Identify which cell holds the provided text, then report its (x, y) central coordinate. 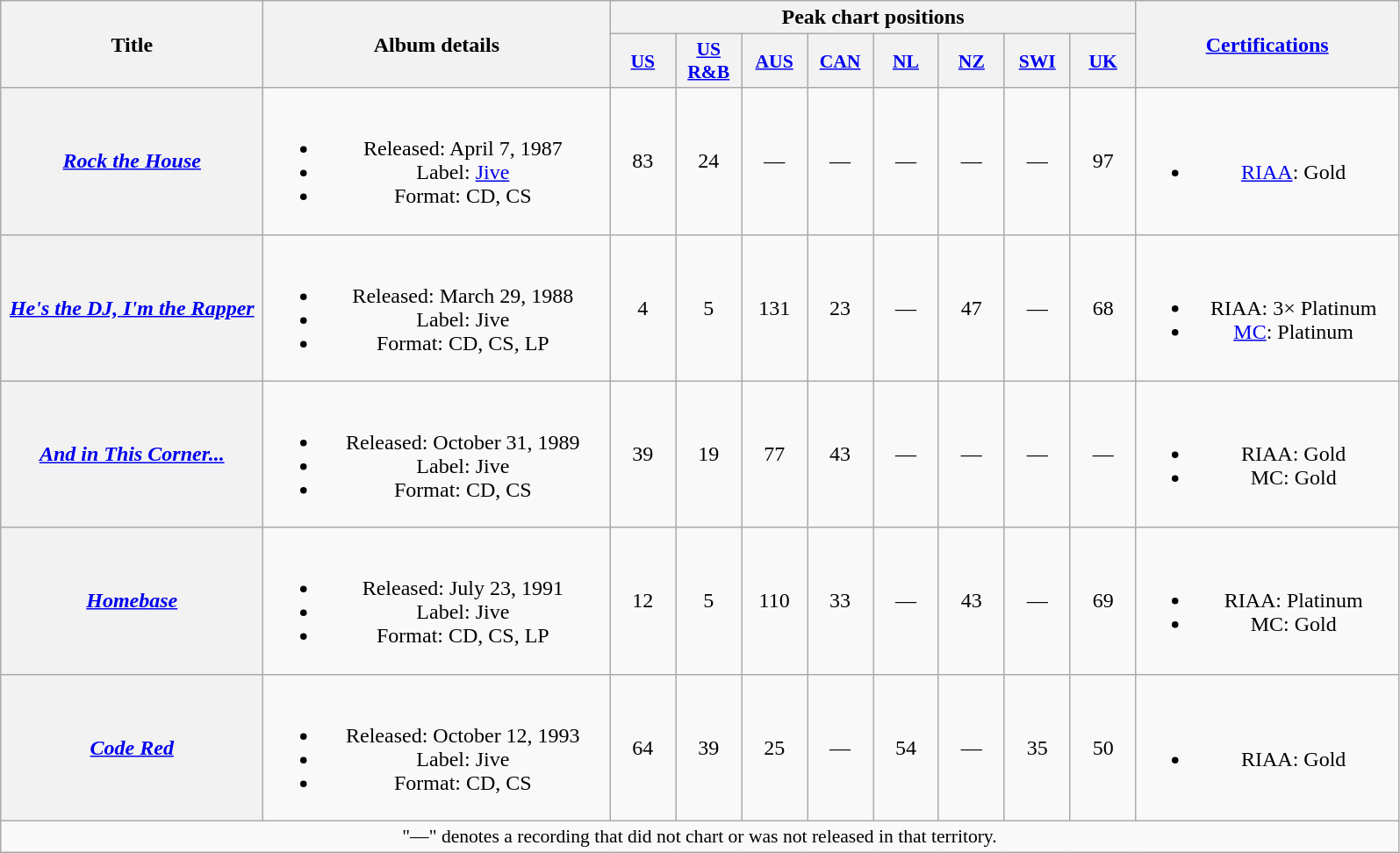
Released: July 23, 1991Label: JiveFormat: CD, CS, LP (437, 600)
23 (841, 307)
"—" denotes a recording that did not chart or was not released in that territory. (700, 836)
Rock the House (132, 161)
UK (1102, 61)
Released: October 31, 1989Label: JiveFormat: CD, CS (437, 455)
83 (643, 161)
RIAA: GoldMC: Gold (1267, 455)
131 (774, 307)
97 (1102, 161)
12 (643, 600)
Certifications (1267, 44)
77 (774, 455)
CAN (841, 61)
25 (774, 748)
He's the DJ, I'm the Rapper (132, 307)
RIAA: PlatinumMC: Gold (1267, 600)
Released: April 7, 1987Label: JiveFormat: CD, CS (437, 161)
US R&B (709, 61)
NL (906, 61)
And in This Corner... (132, 455)
Released: October 12, 1993Label: JiveFormat: CD, CS (437, 748)
19 (709, 455)
68 (1102, 307)
Peak chart positions (872, 18)
35 (1037, 748)
54 (906, 748)
SWI (1037, 61)
Code Red (132, 748)
33 (841, 600)
47 (971, 307)
NZ (971, 61)
Homebase (132, 600)
4 (643, 307)
Released: March 29, 1988Label: JiveFormat: CD, CS, LP (437, 307)
Title (132, 44)
24 (709, 161)
64 (643, 748)
US (643, 61)
110 (774, 600)
69 (1102, 600)
AUS (774, 61)
RIAA: 3× PlatinumMC: Platinum (1267, 307)
50 (1102, 748)
Album details (437, 44)
